Extract the (x, y) coordinate from the center of the cell holding the provided text.  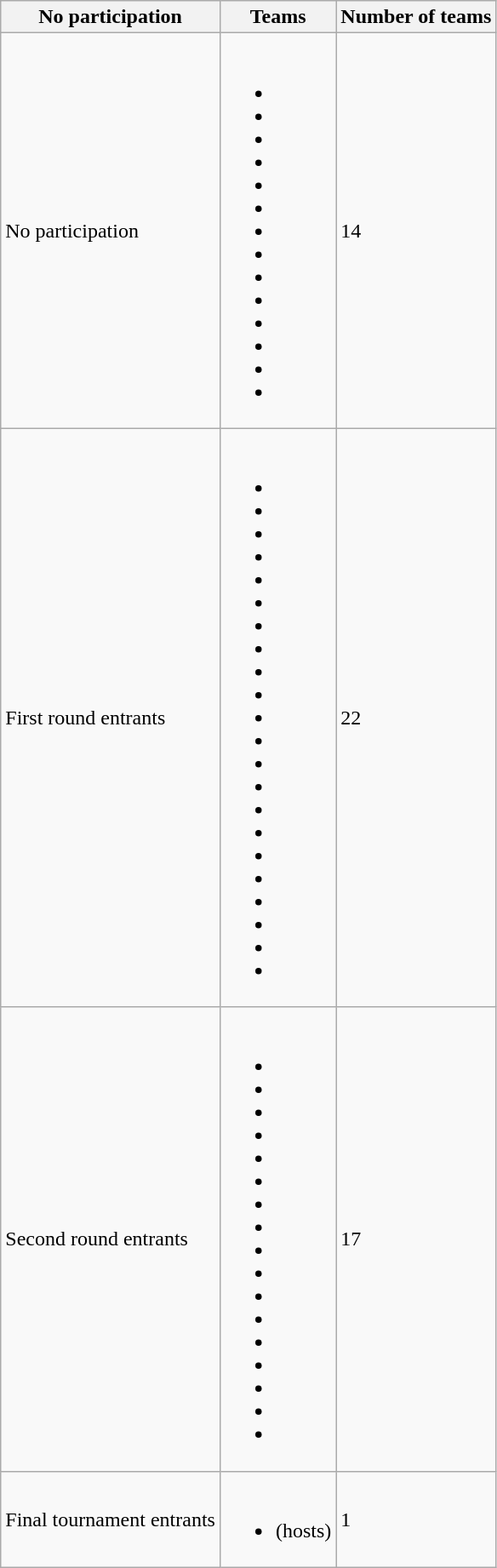
Teams (277, 17)
17 (416, 1239)
22 (416, 718)
(hosts) (277, 1519)
First round entrants (111, 718)
Number of teams (416, 17)
14 (416, 231)
Final tournament entrants (111, 1519)
Second round entrants (111, 1239)
1 (416, 1519)
